Extract the [X, Y] coordinate from the center of the cell holding the provided text.  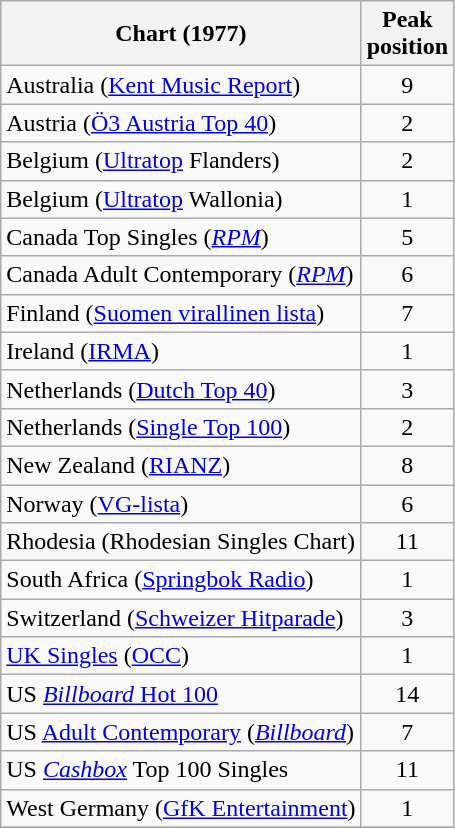
8 [407, 465]
US Cashbox Top 100 Singles [181, 770]
Belgium (Ultratop Flanders) [181, 161]
Netherlands (Dutch Top 40) [181, 389]
US Billboard Hot 100 [181, 694]
Chart (1977) [181, 34]
Australia (Kent Music Report) [181, 85]
Canada Top Singles (RPM) [181, 237]
UK Singles (OCC) [181, 656]
Peak position [407, 34]
Rhodesia (Rhodesian Singles Chart) [181, 542]
Ireland (IRMA) [181, 351]
Finland (Suomen virallinen lista) [181, 313]
South Africa (Springbok Radio) [181, 580]
New Zealand (RIANZ) [181, 465]
Netherlands (Single Top 100) [181, 427]
Switzerland (Schweizer Hitparade) [181, 618]
Norway (VG-lista) [181, 503]
5 [407, 237]
Canada Adult Contemporary (RPM) [181, 275]
9 [407, 85]
West Germany (GfK Entertainment) [181, 808]
14 [407, 694]
US Adult Contemporary (Billboard) [181, 732]
Belgium (Ultratop Wallonia) [181, 199]
Austria (Ö3 Austria Top 40) [181, 123]
